Extract the (x, y) coordinate from the center of the cell holding the provided text.  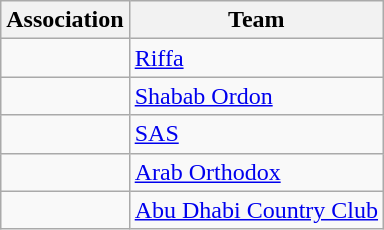
Shabab Ordon (256, 96)
Arab Orthodox (256, 172)
Riffa (256, 58)
Association (65, 20)
Team (256, 20)
Abu Dhabi Country Club (256, 210)
SAS (256, 134)
